Locate the cell with the specified text and output its [x, y] center coordinate. 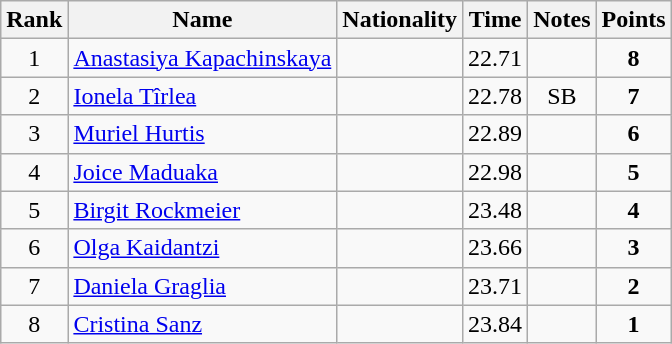
23.66 [496, 248]
Time [496, 20]
SB [562, 96]
23.48 [496, 210]
Name [202, 20]
23.71 [496, 286]
22.71 [496, 58]
Nationality [400, 20]
22.98 [496, 172]
Notes [562, 20]
Daniela Graglia [202, 286]
Ionela Tîrlea [202, 96]
Muriel Hurtis [202, 134]
Anastasiya Kapachinskaya [202, 58]
Cristina Sanz [202, 324]
Birgit Rockmeier [202, 210]
22.78 [496, 96]
22.89 [496, 134]
23.84 [496, 324]
Rank [34, 20]
Olga Kaidantzi [202, 248]
Points [634, 20]
Joice Maduaka [202, 172]
